Return the (X, Y) coordinate for the center point of the cell that contains the specified text.  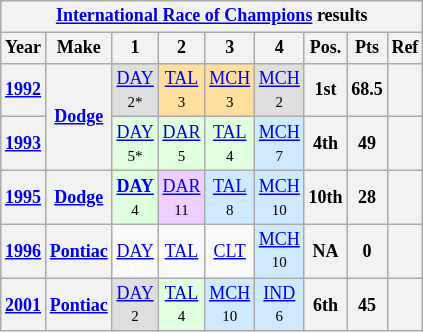
Pos. (326, 48)
IND6 (280, 305)
Ref (405, 48)
DAY2 (135, 305)
DAY4 (135, 197)
2 (182, 48)
DAY (135, 251)
1992 (24, 90)
DAY5* (135, 144)
TAL3 (182, 90)
10th (326, 197)
49 (367, 144)
International Race of Champions results (212, 16)
6th (326, 305)
TAL (182, 251)
TAL8 (230, 197)
4th (326, 144)
45 (367, 305)
3 (230, 48)
4 (280, 48)
1996 (24, 251)
68.5 (367, 90)
DAR5 (182, 144)
NA (326, 251)
Pts (367, 48)
1st (326, 90)
Year (24, 48)
2001 (24, 305)
1993 (24, 144)
Make (78, 48)
MCH2 (280, 90)
DAY2* (135, 90)
28 (367, 197)
CLT (230, 251)
1 (135, 48)
MCH7 (280, 144)
1995 (24, 197)
DAR11 (182, 197)
MCH3 (230, 90)
0 (367, 251)
